Scan for the cell matching the given text and deliver its (x, y) coordinate at center. 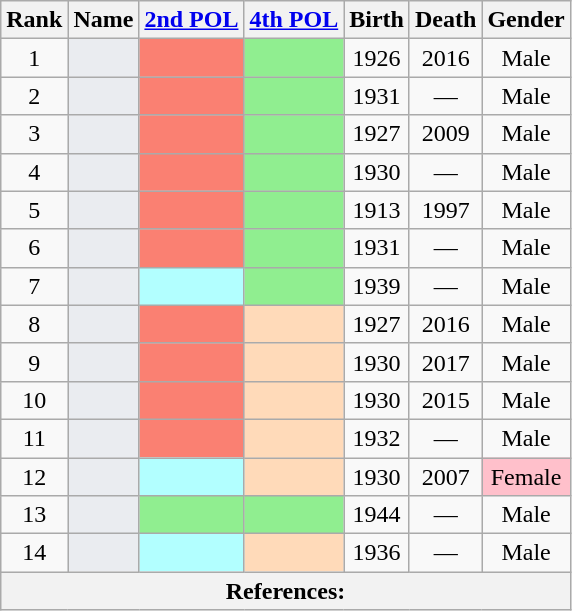
14 (34, 553)
13 (34, 515)
1944 (377, 515)
References: (286, 591)
Rank (34, 20)
6 (34, 248)
7 (34, 286)
5 (34, 210)
2009 (445, 134)
2017 (445, 362)
1939 (377, 286)
1913 (377, 210)
2nd POL (192, 20)
Gender (526, 20)
1 (34, 58)
1997 (445, 210)
1932 (377, 438)
2 (34, 96)
9 (34, 362)
2015 (445, 400)
Female (526, 477)
10 (34, 400)
1926 (377, 58)
Death (445, 20)
4 (34, 172)
3 (34, 134)
11 (34, 438)
2007 (445, 477)
8 (34, 324)
4th POL (294, 20)
Birth (377, 20)
1936 (377, 553)
12 (34, 477)
Name (104, 20)
